Provide the [x, y] coordinate of the cell's center where the given text is located.  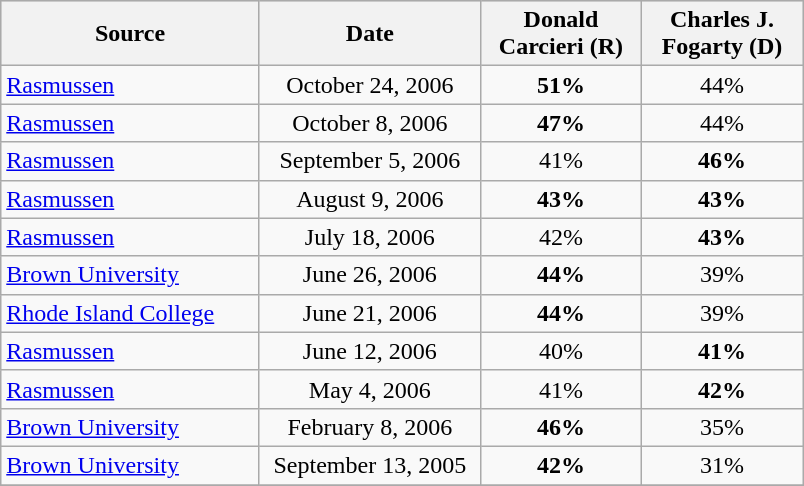
47% [560, 123]
October 24, 2006 [370, 85]
DonaldCarcieri (R) [560, 34]
51% [560, 85]
35% [722, 427]
Source [130, 34]
Date [370, 34]
June 26, 2006 [370, 275]
July 18, 2006 [370, 237]
June 21, 2006 [370, 313]
February 8, 2006 [370, 427]
31% [722, 465]
Charles J.Fogarty (D) [722, 34]
October 8, 2006 [370, 123]
September 5, 2006 [370, 161]
September 13, 2005 [370, 465]
40% [560, 351]
Rhode Island College [130, 313]
August 9, 2006 [370, 199]
June 12, 2006 [370, 351]
May 4, 2006 [370, 389]
